Capture the cell that displays the provided text and extract its [x, y] central coordinate. 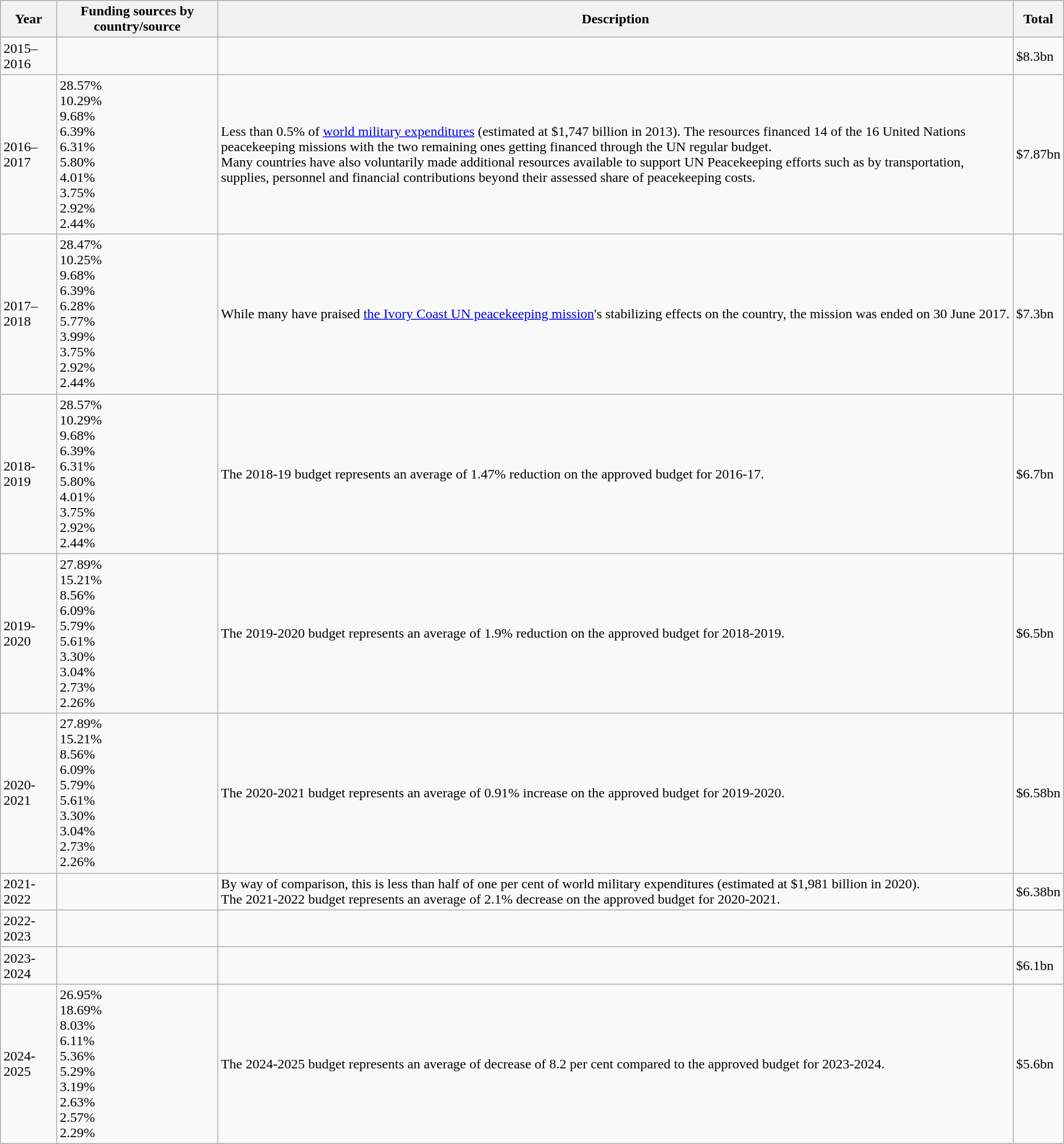
$5.6bn [1038, 1064]
$6.58bn [1038, 793]
2016–2017 [28, 155]
$6.5bn [1038, 633]
2019-2020 [28, 633]
$6.38bn [1038, 891]
Description [615, 19]
2024-2025 [28, 1064]
The 2019-2020 budget represents an average of 1.9% reduction on the approved budget for 2018-2019. [615, 633]
$7.87bn [1038, 155]
2023-2024 [28, 965]
$6.7bn [1038, 474]
26.95% 18.69% 8.03% 6.11% 5.36% 5.29% 3.19% 2.63% 2.57% 2.29% [138, 1064]
2018-2019 [28, 474]
While many have praised the Ivory Coast UN peacekeeping mission's stabilizing effects on the country, the mission was ended on 30 June 2017. [615, 314]
28.47% 10.25% 9.68% 6.39% 6.28% 5.77% 3.99% 3.75% 2.92% 2.44% [138, 314]
The 2020-2021 budget represents an average of 0.91% increase on the approved budget for 2019-2020. [615, 793]
2021-2022 [28, 891]
The 2018-19 budget represents an average of 1.47% reduction on the approved budget for 2016-17. [615, 474]
Funding sources by country/source [138, 19]
$6.1bn [1038, 965]
Year [28, 19]
The 2024-2025 budget represents an average of decrease of 8.2 per cent compared to the approved budget for 2023-2024. [615, 1064]
$7.3bn [1038, 314]
2022-2023 [28, 929]
2015–2016 [28, 56]
2017–2018 [28, 314]
2020-2021 [28, 793]
$8.3bn [1038, 56]
Total [1038, 19]
